Output the (X, Y) coordinate of the center of the cell containing the given text.  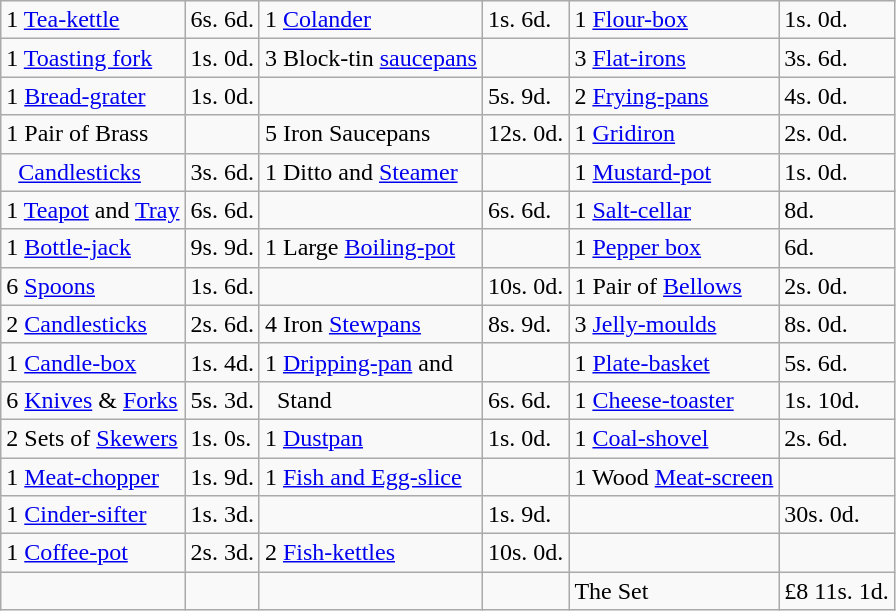
1 Coffee-pot (93, 553)
1 Large Boiling-pot (370, 248)
5s. 9d. (525, 96)
Stand (370, 400)
2 Frying-pans (674, 96)
5 Iron Saucepans (370, 134)
1 Pair of Brass (93, 134)
1 Salt-cellar (674, 210)
9s. 9d. (222, 248)
1 Cheese-toaster (674, 400)
1 Dustpan (370, 438)
1 Flour-box (674, 20)
1 Cinder-sifter (93, 515)
3 Flat-irons (674, 58)
1 Candle-box (93, 362)
1 Colander (370, 20)
4s. 0d. (837, 96)
1 Coal-shovel (674, 438)
5s. 3d. (222, 400)
1 Toasting fork (93, 58)
1 Gridiron (674, 134)
1 Mustard-pot (674, 172)
1 Bread-grater (93, 96)
5s. 6d. (837, 362)
3 Jelly-moulds (674, 324)
2s. 3d. (222, 553)
1 Tea-kettle (93, 20)
1 Pepper box (674, 248)
1s. 10d. (837, 400)
1 Meat-chopper (93, 477)
2 Fish-kettles (370, 553)
6 Knives & Forks (93, 400)
1 Bottle-jack (93, 248)
8d. (837, 210)
1 Fish and Egg-slice (370, 477)
3 Block-tin saucepans (370, 58)
4 Iron Stewpans (370, 324)
£8 11s. 1d. (837, 591)
6 Spoons (93, 286)
30s. 0d. (837, 515)
1 Teapot and Tray (93, 210)
12s. 0d. (525, 134)
1s. 4d. (222, 362)
1 Dripping-pan and (370, 362)
1 Ditto and Steamer (370, 172)
8s. 9d. (525, 324)
Candlesticks (93, 172)
8s. 0d. (837, 324)
2 Sets of Skewers (93, 438)
1 Pair of Bellows (674, 286)
1 Wood Meat-screen (674, 477)
1s. 0s. (222, 438)
1s. 3d. (222, 515)
1 Plate-basket (674, 362)
The Set (674, 591)
6d. (837, 248)
2 Candlesticks (93, 324)
